Provide the [x, y] coordinate of the cell's center where the given text is located.  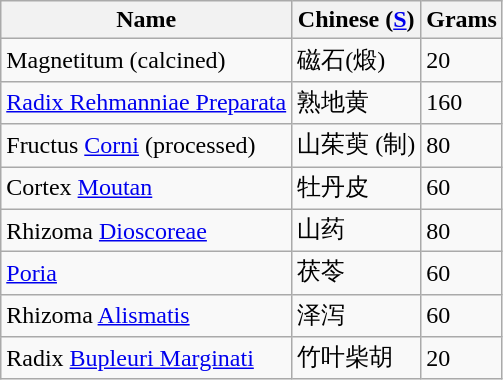
牡丹皮 [356, 188]
熟地黄 [356, 102]
Magnetitum (calcined) [146, 60]
山茱萸 (制) [356, 146]
Grams [462, 20]
Fructus Corni (processed) [146, 146]
竹叶柴胡 [356, 358]
泽泻 [356, 316]
Name [146, 20]
Chinese (S) [356, 20]
Cortex Moutan [146, 188]
Rhizoma Alismatis [146, 316]
磁石(煅) [356, 60]
Poria [146, 274]
山药 [356, 230]
160 [462, 102]
Radix Bupleuri Marginati [146, 358]
Radix Rehmanniae Preparata [146, 102]
茯苓 [356, 274]
Rhizoma Dioscoreae [146, 230]
